Return (X, Y) of the center of cell containing provided text 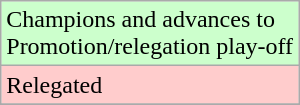
Champions and advances toPromotion/relegation play-off (150, 34)
Relegated (150, 85)
